Extract the (X, Y) coordinate from the center of the cell holding the provided text.  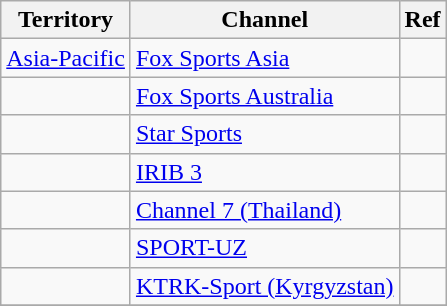
Channel 7 (Thailand) (264, 210)
Asia-Pacific (66, 58)
Star Sports (264, 134)
Fox Sports Australia (264, 96)
KTRK-Sport (Kyrgyzstan) (264, 286)
Channel (264, 20)
IRIB 3 (264, 172)
Territory (66, 20)
Ref (422, 20)
Fox Sports Asia (264, 58)
SPORT-UZ (264, 248)
